Return the (x, y) coordinate for the center point of the cell that contains the specified text.  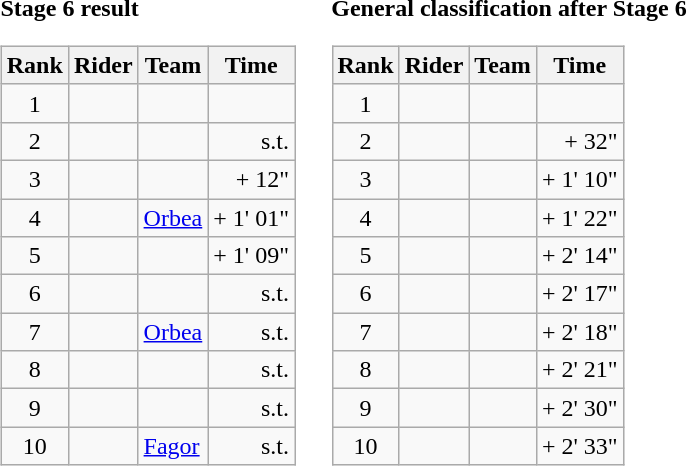
+ 1' 01" (252, 217)
+ 2' 18" (580, 332)
+ 1' 22" (580, 217)
+ 2' 33" (580, 446)
+ 1' 09" (252, 256)
+ 1' 10" (580, 179)
+ 2' 21" (580, 370)
+ 2' 14" (580, 256)
+ 2' 17" (580, 294)
+ 2' 30" (580, 408)
Fagor (173, 446)
+ 12" (252, 179)
+ 32" (580, 141)
